Identify which cell holds the provided text, then report its (X, Y) central coordinate. 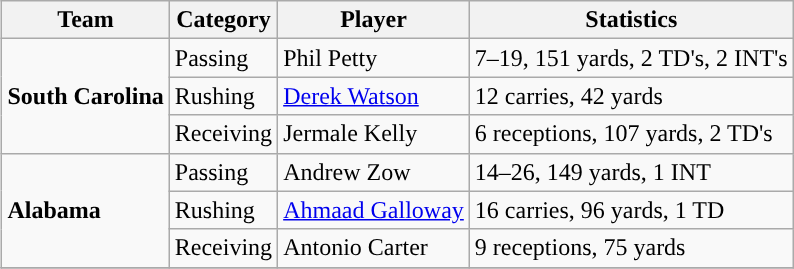
Statistics (631, 20)
Derek Watson (374, 96)
Phil Petty (374, 58)
6 receptions, 107 yards, 2 TD's (631, 134)
Team (86, 20)
Player (374, 20)
Andrew Zow (374, 172)
Jermale Kelly (374, 134)
14–26, 149 yards, 1 INT (631, 172)
7–19, 151 yards, 2 TD's, 2 INT's (631, 58)
Antonio Carter (374, 248)
9 receptions, 75 yards (631, 248)
12 carries, 42 yards (631, 96)
16 carries, 96 yards, 1 TD (631, 210)
Category (223, 20)
South Carolina (86, 96)
Ahmaad Galloway (374, 210)
Alabama (86, 210)
